Locate the cell with the specified text and output its (x, y) center coordinate. 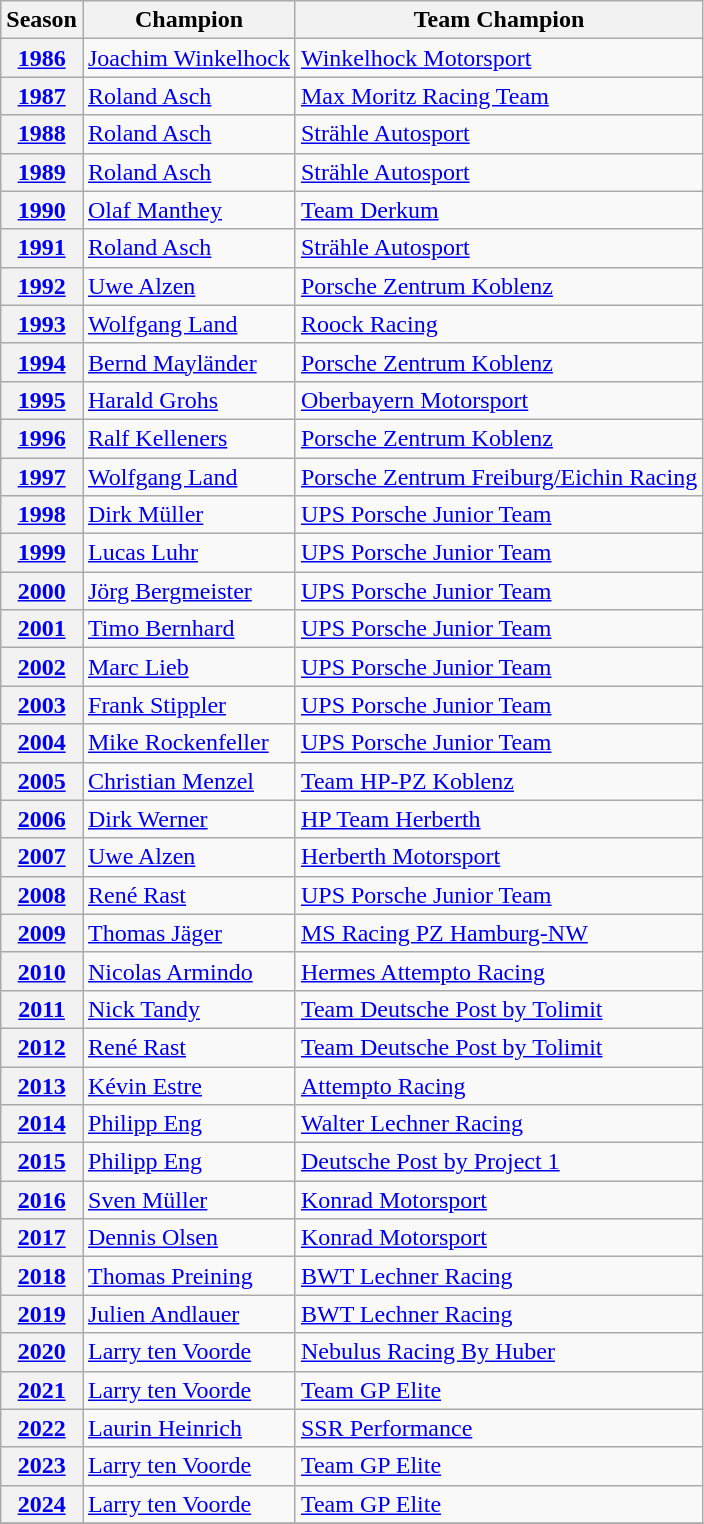
2021 (42, 1390)
Roock Racing (498, 324)
1993 (42, 324)
2022 (42, 1428)
HP Team Herberth (498, 819)
Kévin Estre (188, 1085)
2019 (42, 1314)
Jörg Bergmeister (188, 591)
Olaf Manthey (188, 210)
2006 (42, 819)
Winkelhock Motorsport (498, 58)
2000 (42, 591)
1997 (42, 477)
2023 (42, 1466)
Thomas Jäger (188, 933)
2004 (42, 743)
Laurin Heinrich (188, 1428)
2005 (42, 781)
1986 (42, 58)
Max Moritz Racing Team (498, 96)
Timo Bernhard (188, 629)
2003 (42, 705)
Dennis Olsen (188, 1238)
Nebulus Racing By Huber (498, 1352)
Attempto Racing (498, 1085)
Herberth Motorsport (498, 857)
2008 (42, 895)
MS Racing PZ Hamburg-NW (498, 933)
Team HP-PZ Koblenz (498, 781)
Walter Lechner Racing (498, 1124)
1990 (42, 210)
Frank Stippler (188, 705)
Mike Rockenfeller (188, 743)
2018 (42, 1276)
Bernd Mayländer (188, 362)
2001 (42, 629)
Deutsche Post by Project 1 (498, 1162)
2014 (42, 1124)
1988 (42, 134)
Team Derkum (498, 210)
Joachim Winkelhock (188, 58)
2010 (42, 971)
Christian Menzel (188, 781)
Julien Andlauer (188, 1314)
2009 (42, 933)
1998 (42, 515)
Champion (188, 20)
2017 (42, 1238)
1989 (42, 172)
2016 (42, 1200)
1995 (42, 400)
Porsche Zentrum Freiburg/Eichin Racing (498, 477)
1992 (42, 286)
1996 (42, 438)
2013 (42, 1085)
2015 (42, 1162)
1994 (42, 362)
2011 (42, 1009)
Oberbayern Motorsport (498, 400)
Nicolas Armindo (188, 971)
Marc Lieb (188, 667)
Sven Müller (188, 1200)
Season (42, 20)
2007 (42, 857)
2002 (42, 667)
1991 (42, 248)
Hermes Attempto Racing (498, 971)
Harald Grohs (188, 400)
2012 (42, 1047)
Dirk Werner (188, 819)
1999 (42, 553)
Team Champion (498, 20)
2024 (42, 1504)
2020 (42, 1352)
1987 (42, 96)
Nick Tandy (188, 1009)
Lucas Luhr (188, 553)
Dirk Müller (188, 515)
Ralf Kelleners (188, 438)
Thomas Preining (188, 1276)
SSR Performance (498, 1428)
